Capture the cell that displays the provided text and extract its [x, y] central coordinate. 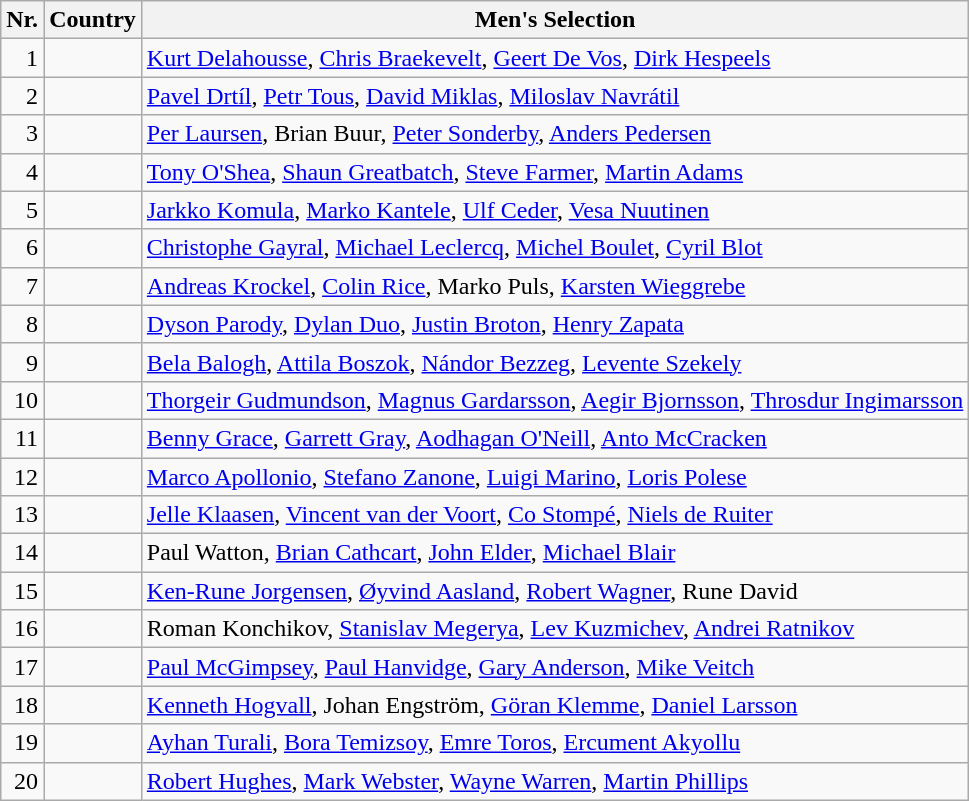
9 [22, 362]
8 [22, 324]
Kenneth Hogvall, Johan Engström, Göran Klemme, Daniel Larsson [554, 705]
7 [22, 286]
Per Laursen, Brian Buur, Peter Sonderby, Anders Pedersen [554, 134]
5 [22, 210]
11 [22, 438]
3 [22, 134]
Thorgeir Gudmundson, Magnus Gardarsson, Aegir Bjornsson, Throsdur Ingimarsson [554, 400]
Marco Apollonio, Stefano Zanone, Luigi Marino, Loris Polese [554, 477]
13 [22, 515]
Robert Hughes, Mark Webster, Wayne Warren, Martin Phillips [554, 781]
Men's Selection [554, 20]
20 [22, 781]
16 [22, 629]
12 [22, 477]
Roman Konchikov, Stanislav Megerya, Lev Kuzmichev, Andrei Ratnikov [554, 629]
Ayhan Turali, Bora Temizsoy, Emre Toros, Ercument Akyollu [554, 743]
4 [22, 172]
Bela Balogh, Attila Boszok, Nándor Bezzeg, Levente Szekely [554, 362]
Ken-Rune Jorgensen, Øyvind Aasland, Robert Wagner, Rune David [554, 591]
Andreas Krockel, Colin Rice, Marko Puls, Karsten Wieggrebe [554, 286]
Christophe Gayral, Michael Leclercq, Michel Boulet, Cyril Blot [554, 248]
17 [22, 667]
Nr. [22, 20]
Country [93, 20]
6 [22, 248]
Jarkko Komula, Marko Kantele, Ulf Ceder, Vesa Nuutinen [554, 210]
14 [22, 553]
Paul McGimpsey, Paul Hanvidge, Gary Anderson, Mike Veitch [554, 667]
Kurt Delahousse, Chris Braekevelt, Geert De Vos, Dirk Hespeels [554, 58]
Paul Watton, Brian Cathcart, John Elder, Michael Blair [554, 553]
Dyson Parody, Dylan Duo, Justin Broton, Henry Zapata [554, 324]
18 [22, 705]
Tony O'Shea, Shaun Greatbatch, Steve Farmer, Martin Adams [554, 172]
19 [22, 743]
Benny Grace, Garrett Gray, Aodhagan O'Neill, Anto McCracken [554, 438]
10 [22, 400]
Jelle Klaasen, Vincent van der Voort, Co Stompé, Niels de Ruiter [554, 515]
2 [22, 96]
15 [22, 591]
Pavel Drtíl, Petr Tous, David Miklas, Miloslav Navrátil [554, 96]
1 [22, 58]
